Output the [X, Y] coordinate of the center of the cell containing the given text.  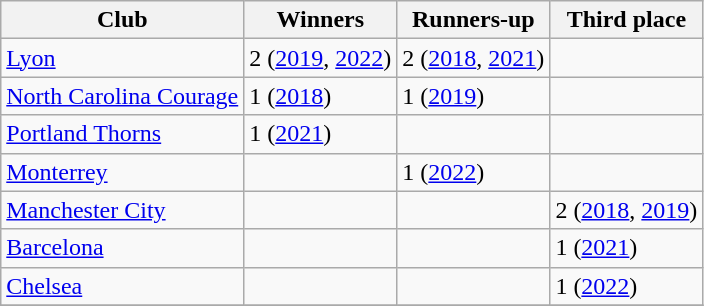
North Carolina Courage [122, 96]
Third place [626, 20]
1 (2018) [320, 96]
2 (2019, 2022) [320, 58]
Manchester City [122, 210]
Runners-up [474, 20]
2 (2018, 2021) [474, 58]
Winners [320, 20]
Chelsea [122, 286]
Club [122, 20]
2 (2018, 2019) [626, 210]
Barcelona [122, 248]
Portland Thorns [122, 134]
1 (2019) [474, 96]
Monterrey [122, 172]
Lyon [122, 58]
